Provide the (x, y) coordinate of the cell's center where the given text is located.  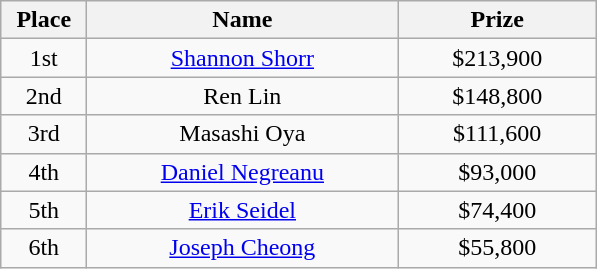
3rd (44, 134)
$111,600 (498, 134)
$213,900 (498, 58)
$93,000 (498, 172)
Daniel Negreanu (242, 172)
$55,800 (498, 248)
$148,800 (498, 96)
Prize (498, 20)
1st (44, 58)
Place (44, 20)
Name (242, 20)
5th (44, 210)
Ren Lin (242, 96)
Shannon Shorr (242, 58)
Masashi Oya (242, 134)
2nd (44, 96)
Joseph Cheong (242, 248)
$74,400 (498, 210)
Erik Seidel (242, 210)
4th (44, 172)
6th (44, 248)
